Pinpoint the cell where the given text exists, returning its [X, Y] midpoint coordinate. 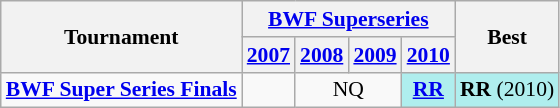
RR (2010) [507, 90]
2007 [268, 55]
NQ [348, 90]
Best [507, 36]
2008 [322, 55]
Tournament [122, 36]
RR [428, 90]
2010 [428, 55]
2009 [374, 55]
BWF Super Series Finals [122, 90]
BWF Superseries [348, 19]
